Return [X, Y] of the center of cell containing provided text 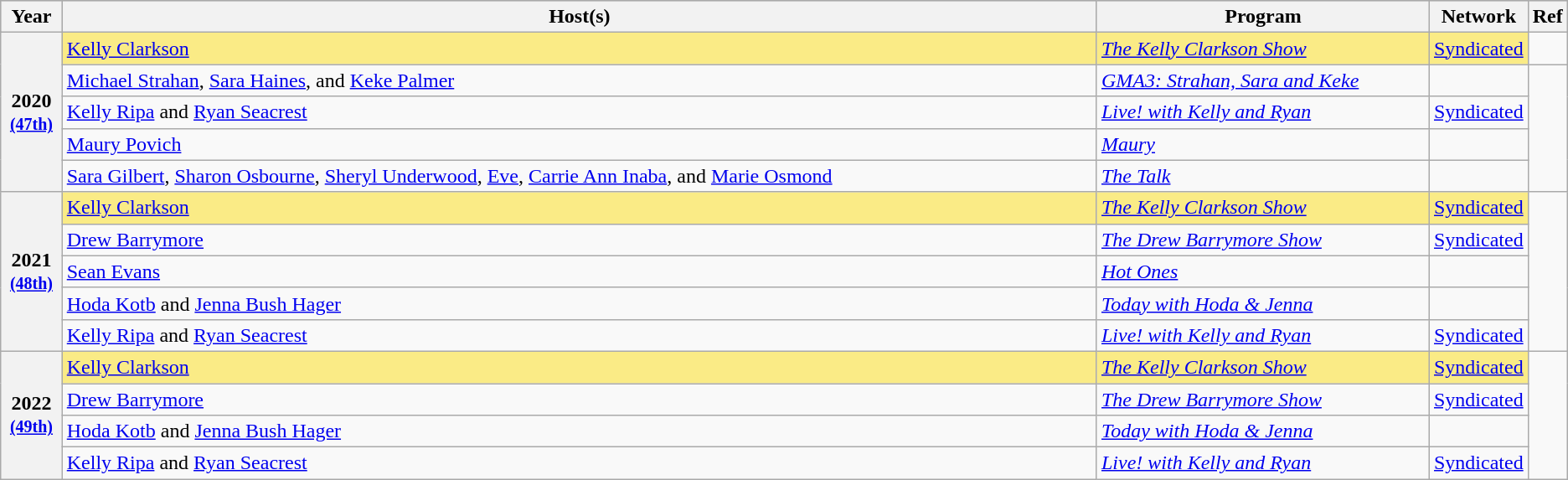
2020 (47th) [32, 112]
Maury Povich [580, 144]
Program [1263, 17]
2021 (48th) [32, 271]
Maury [1263, 144]
Host(s) [580, 17]
Hot Ones [1263, 271]
2022(49th) [32, 415]
Michael Strahan, Sara Haines, and Keke Palmer [580, 80]
The Talk [1263, 176]
Network [1478, 17]
Sean Evans [580, 271]
GMA3: Strahan, Sara and Keke [1263, 80]
Year [32, 17]
Ref [1548, 17]
Sara Gilbert, Sharon Osbourne, Sheryl Underwood, Eve, Carrie Ann Inaba, and Marie Osmond [580, 176]
